Extract the (x, y) coordinate from the center of the cell holding the provided text.  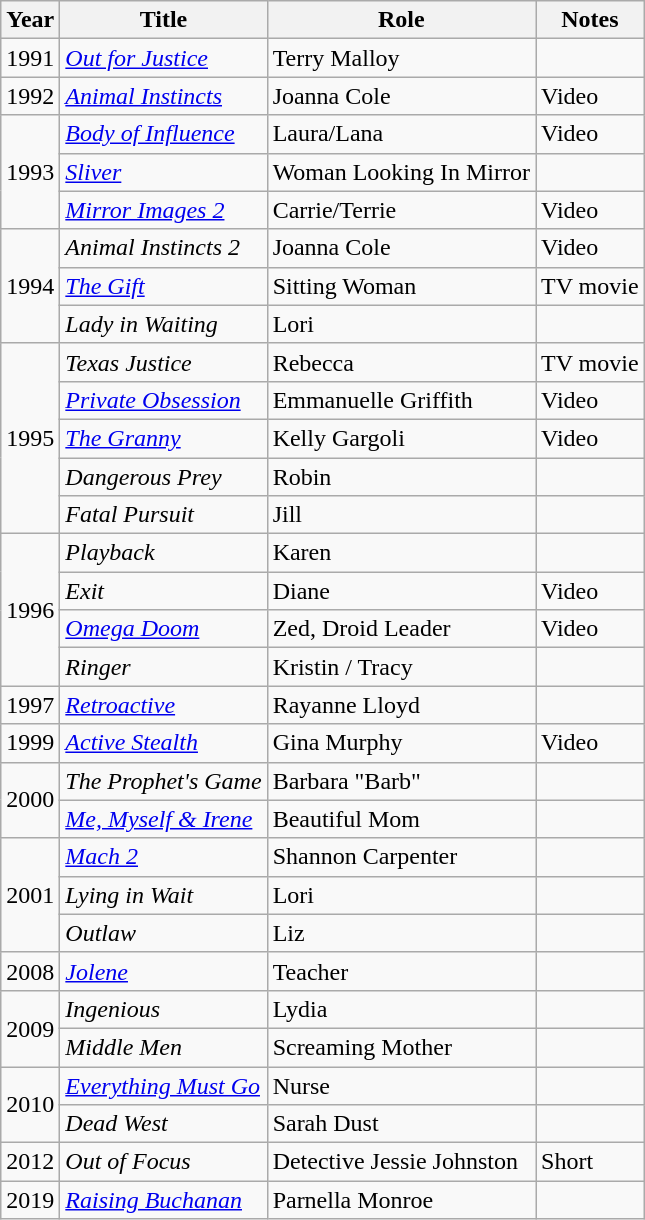
Jolene (164, 971)
Screaming Mother (401, 1047)
Title (164, 20)
2000 (30, 800)
The Gift (164, 286)
Animal Instincts 2 (164, 248)
Active Stealth (164, 743)
Middle Men (164, 1047)
Robin (401, 477)
Everything Must Go (164, 1085)
2008 (30, 971)
Mach 2 (164, 857)
1992 (30, 96)
The Prophet's Game (164, 781)
1996 (30, 610)
Jill (401, 515)
Texas Justice (164, 362)
Karen (401, 553)
Liz (401, 933)
Body of Influence (164, 134)
Kelly Gargoli (401, 438)
Lady in Waiting (164, 324)
2009 (30, 1028)
Role (401, 20)
2001 (30, 895)
Notes (590, 20)
Parnella Monroe (401, 1200)
Private Obsession (164, 400)
Teacher (401, 971)
Lydia (401, 1009)
2012 (30, 1162)
Beautiful Mom (401, 819)
Out of Focus (164, 1162)
Exit (164, 591)
Outlaw (164, 933)
2019 (30, 1200)
2010 (30, 1104)
Retroactive (164, 705)
Short (590, 1162)
Sliver (164, 172)
Raising Buchanan (164, 1200)
Fatal Pursuit (164, 515)
Omega Doom (164, 629)
1994 (30, 286)
Dead West (164, 1124)
Woman Looking In Mirror (401, 172)
Laura/Lana (401, 134)
Detective Jessie Johnston (401, 1162)
1993 (30, 172)
Playback (164, 553)
Dangerous Prey (164, 477)
Sarah Dust (401, 1124)
1999 (30, 743)
Rayanne Lloyd (401, 705)
Sitting Woman (401, 286)
The Granny (164, 438)
Emmanuelle Griffith (401, 400)
Carrie/Terrie (401, 210)
Diane (401, 591)
Nurse (401, 1085)
Year (30, 20)
1997 (30, 705)
Rebecca (401, 362)
Out for Justice (164, 58)
Ringer (164, 667)
Ingenious (164, 1009)
Zed, Droid Leader (401, 629)
Barbara "Barb" (401, 781)
1991 (30, 58)
Lying in Wait (164, 895)
Shannon Carpenter (401, 857)
Kristin / Tracy (401, 667)
Animal Instincts (164, 96)
Terry Malloy (401, 58)
Me, Myself & Irene (164, 819)
1995 (30, 438)
Mirror Images 2 (164, 210)
Gina Murphy (401, 743)
